Locate the cell with the specified text and output its (x, y) center coordinate. 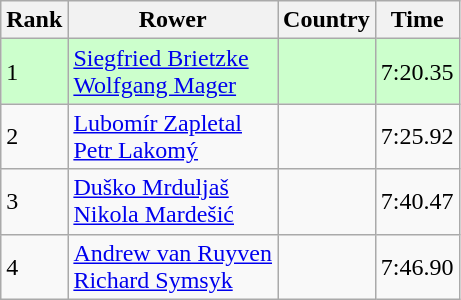
Time (417, 20)
Duško MrduljašNikola Mardešić (173, 202)
Andrew van RuyvenRichard Symsyk (173, 266)
1 (34, 72)
4 (34, 266)
7:25.92 (417, 136)
Rower (173, 20)
7:46.90 (417, 266)
2 (34, 136)
Rank (34, 20)
Lubomír ZapletalPetr Lakomý (173, 136)
Country (327, 20)
3 (34, 202)
7:40.47 (417, 202)
7:20.35 (417, 72)
Siegfried BrietzkeWolfgang Mager (173, 72)
